Return (x, y) of the center of cell containing provided text 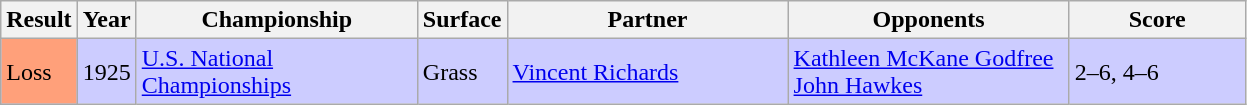
2–6, 4–6 (1157, 72)
Surface (462, 20)
Kathleen McKane Godfree John Hawkes (928, 72)
1925 (106, 72)
Opponents (928, 20)
Score (1157, 20)
Loss (39, 72)
Year (106, 20)
Partner (648, 20)
Result (39, 20)
Championship (276, 20)
U.S. National Championships (276, 72)
Vincent Richards (648, 72)
Grass (462, 72)
